For the text-containing cell, return its midpoint in [X, Y] coordinate format. 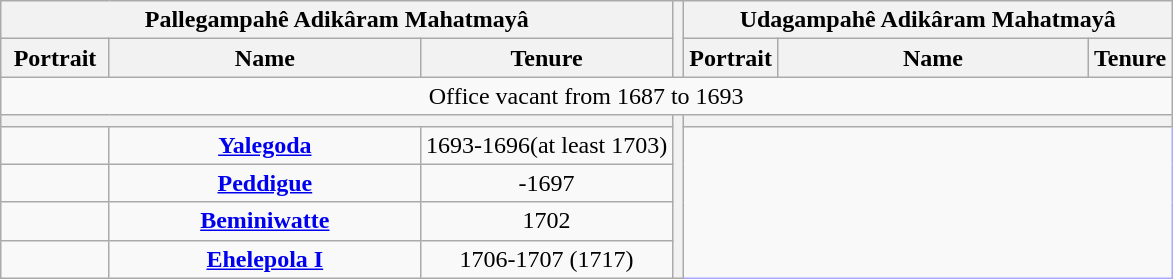
-1697 [546, 183]
1702 [546, 221]
Beminiwatte [264, 221]
1706-1707 (1717) [546, 259]
Ehelepola I [264, 259]
1693-1696(at least 1703) [546, 145]
Yalegoda [264, 145]
Office vacant from 1687 to 1693 [586, 96]
Peddigue [264, 183]
Pallegampahê Adikâram Mahatmayâ [337, 20]
Udagampahê Adikâram Mahatmayâ [928, 20]
